Identify which cell holds the provided text, then report its [X, Y] central coordinate. 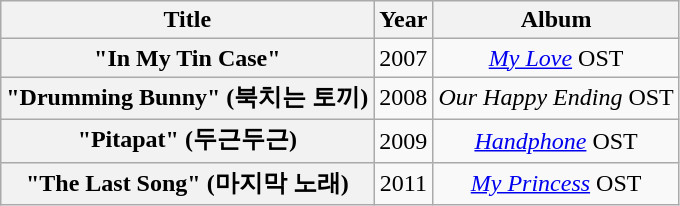
2009 [404, 140]
"Drumming Bunny" (북치는 토끼) [188, 98]
My Love OST [556, 58]
2008 [404, 98]
My Princess OST [556, 184]
Year [404, 20]
"In My Tin Case" [188, 58]
"The Last Song" (마지막 노래) [188, 184]
Album [556, 20]
2011 [404, 184]
Title [188, 20]
2007 [404, 58]
"Pitapat" (두근두근) [188, 140]
Our Happy Ending OST [556, 98]
Handphone OST [556, 140]
